Locate the cell with the specified text and output its (X, Y) center coordinate. 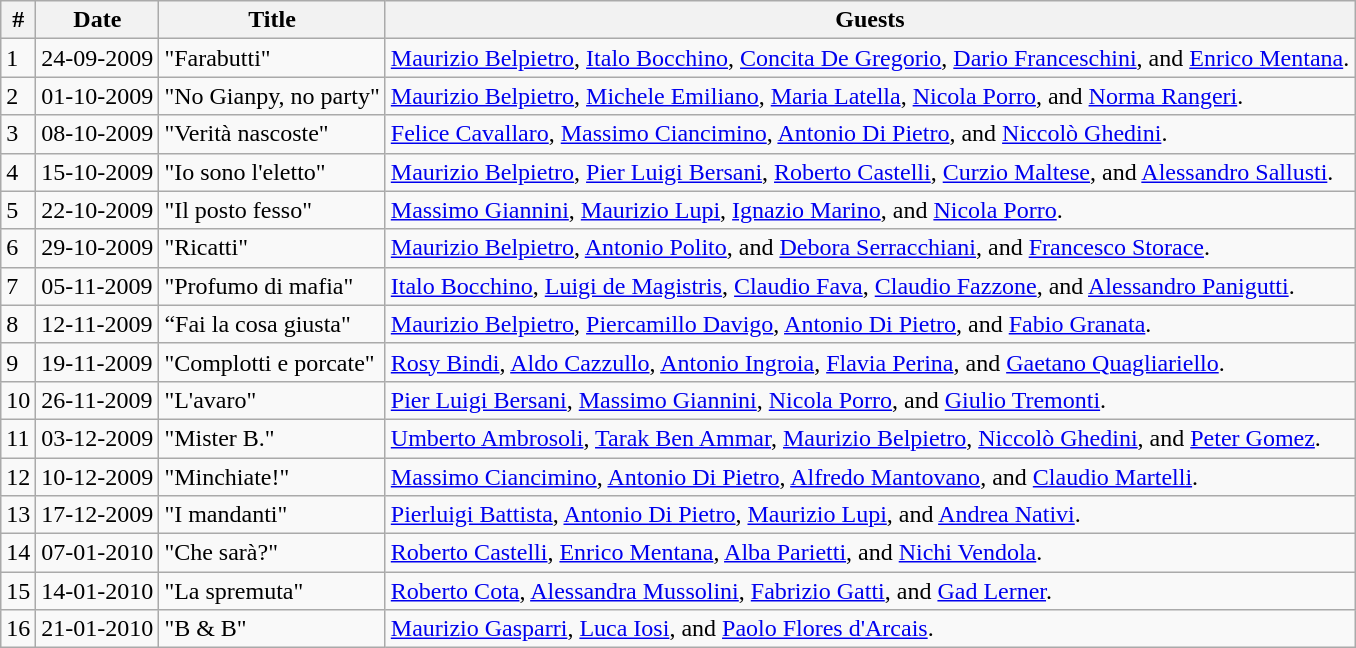
Italo Bocchino, Luigi de Magistris, Claudio Fava, Claudio Fazzone, and Alessandro Panigutti. (870, 286)
4 (18, 172)
22-10-2009 (98, 210)
15 (18, 591)
14 (18, 553)
"Che sarà?" (272, 553)
10 (18, 400)
03-12-2009 (98, 438)
"Minchiate!" (272, 477)
Maurizio Belpietro, Italo Bocchino, Concita De Gregorio, Dario Franceschini, and Enrico Mentana. (870, 58)
"Profumo di mafia" (272, 286)
Rosy Bindi, Aldo Cazzullo, Antonio Ingroia, Flavia Perina, and Gaetano Quagliariello. (870, 362)
15-10-2009 (98, 172)
19-11-2009 (98, 362)
"Farabutti" (272, 58)
3 (18, 134)
21-01-2010 (98, 629)
26-11-2009 (98, 400)
"Mister B." (272, 438)
Pierluigi Battista, Antonio Di Pietro, Maurizio Lupi, and Andrea Nativi. (870, 515)
"Il posto fesso" (272, 210)
Roberto Cota, Alessandra Mussolini, Fabrizio Gatti, and Gad Lerner. (870, 591)
08-10-2009 (98, 134)
Massimo Ciancimino, Antonio Di Pietro, Alfredo Mantovano, and Claudio Martelli. (870, 477)
10-12-2009 (98, 477)
Massimo Giannini, Maurizio Lupi, Ignazio Marino, and Nicola Porro. (870, 210)
Maurizio Belpietro, Piercamillo Davigo, Antonio Di Pietro, and Fabio Granata. (870, 324)
"Io sono l'eletto" (272, 172)
5 (18, 210)
Pier Luigi Bersani, Massimo Giannini, Nicola Porro, and Giulio Tremonti. (870, 400)
Date (98, 20)
Maurizio Belpietro, Antonio Polito, and Debora Serracchiani, and Francesco Storace. (870, 248)
6 (18, 248)
Maurizio Belpietro, Michele Emiliano, Maria Latella, Nicola Porro, and Norma Rangeri. (870, 96)
2 (18, 96)
1 (18, 58)
"Complotti e porcate" (272, 362)
Guests (870, 20)
Maurizio Gasparri, Luca Iosi, and Paolo Flores d'Arcais. (870, 629)
8 (18, 324)
13 (18, 515)
16 (18, 629)
"Ricatti" (272, 248)
14-01-2010 (98, 591)
11 (18, 438)
“Fai la cosa giusta" (272, 324)
Maurizio Belpietro, Pier Luigi Bersani, Roberto Castelli, Curzio Maltese, and Alessandro Sallusti. (870, 172)
Title (272, 20)
7 (18, 286)
07-01-2010 (98, 553)
Roberto Castelli, Enrico Mentana, Alba Parietti, and Nichi Vendola. (870, 553)
12-11-2009 (98, 324)
"Verità nascoste" (272, 134)
9 (18, 362)
12 (18, 477)
"I mandanti" (272, 515)
05-11-2009 (98, 286)
"La spremuta" (272, 591)
"L'avaro" (272, 400)
Felice Cavallaro, Massimo Ciancimino, Antonio Di Pietro, and Niccolò Ghedini. (870, 134)
24-09-2009 (98, 58)
"No Gianpy, no party" (272, 96)
# (18, 20)
Umberto Ambrosoli, Tarak Ben Ammar, Maurizio Belpietro, Niccolò Ghedini, and Peter Gomez. (870, 438)
29-10-2009 (98, 248)
01-10-2009 (98, 96)
17-12-2009 (98, 515)
"B & B" (272, 629)
